Find where the given text appears and provide that cell's center as [X, Y] coordinate. 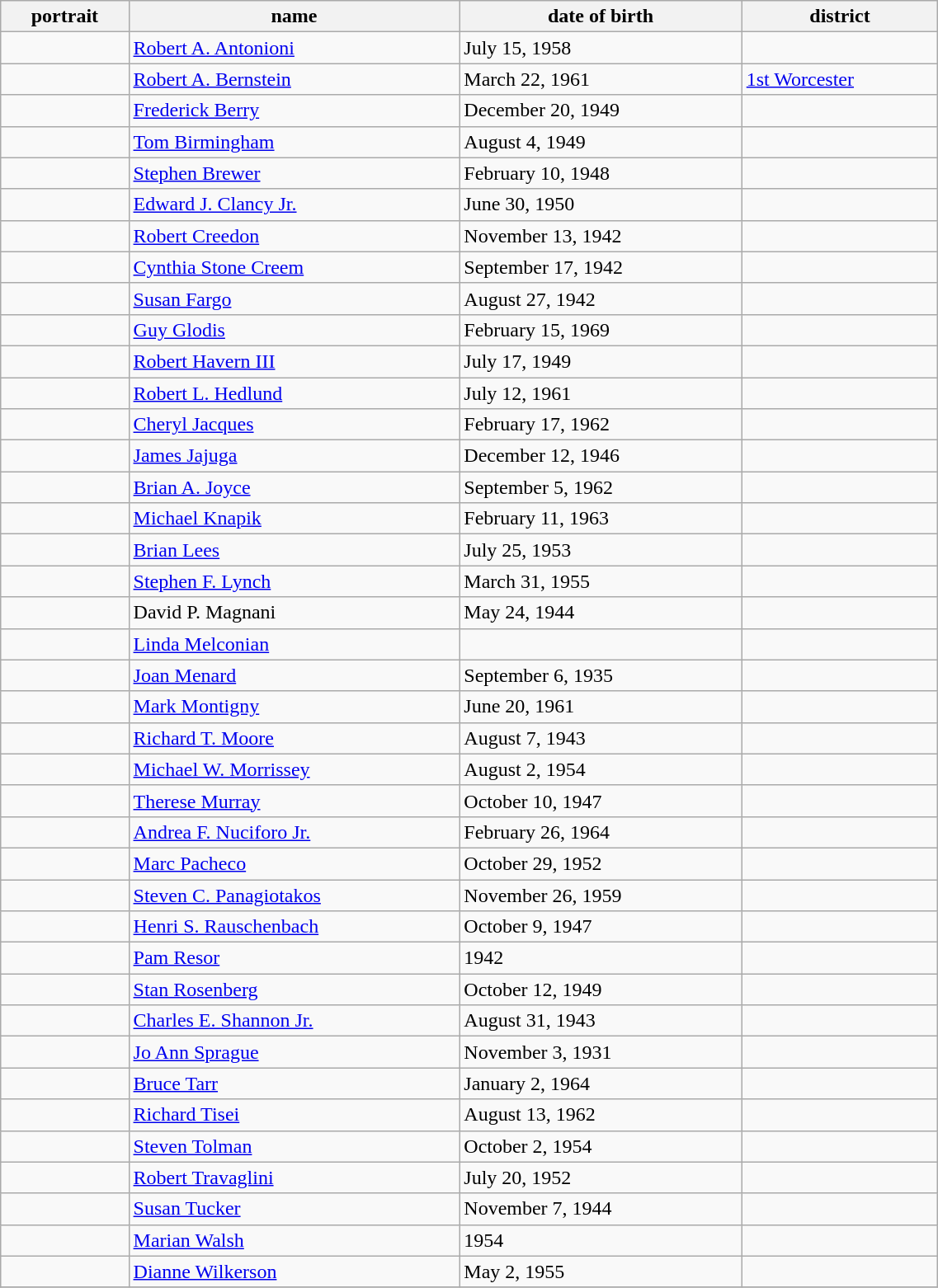
Henri S. Rauschenbach [294, 927]
Robert L. Hedlund [294, 393]
February 10, 1948 [601, 173]
August 7, 1943 [601, 738]
Richard Tisei [294, 1115]
Cheryl Jacques [294, 425]
July 17, 1949 [601, 361]
January 2, 1964 [601, 1084]
August 31, 1943 [601, 1021]
1954 [601, 1240]
Robert A. Antonioni [294, 48]
December 20, 1949 [601, 110]
June 30, 1950 [601, 204]
Stephen Brewer [294, 173]
Robert Travaglini [294, 1178]
November 13, 1942 [601, 236]
March 31, 1955 [601, 581]
February 15, 1969 [601, 330]
Charles E. Shannon Jr. [294, 1021]
David P. Magnani [294, 613]
Linda Melconian [294, 644]
Dianne Wilkerson [294, 1272]
October 12, 1949 [601, 990]
Marian Walsh [294, 1240]
Jo Ann Sprague [294, 1052]
1st Worcester [840, 79]
Steven C. Panagiotakos [294, 895]
Marc Pacheco [294, 863]
July 15, 1958 [601, 48]
August 2, 1954 [601, 769]
July 20, 1952 [601, 1178]
Therese Murray [294, 801]
Brian A. Joyce [294, 487]
October 9, 1947 [601, 927]
Stephen F. Lynch [294, 581]
Robert A. Bernstein [294, 79]
August 27, 1942 [601, 298]
June 20, 1961 [601, 707]
March 22, 1961 [601, 79]
November 3, 1931 [601, 1052]
Richard T. Moore [294, 738]
Robert Creedon [294, 236]
Pam Resor [294, 958]
October 2, 1954 [601, 1146]
Susan Fargo [294, 298]
September 6, 1935 [601, 675]
Edward J. Clancy Jr. [294, 204]
Frederick Berry [294, 110]
name [294, 16]
July 12, 1961 [601, 393]
Brian Lees [294, 550]
Michael W. Morrissey [294, 769]
Mark Montigny [294, 707]
February 17, 1962 [601, 425]
October 10, 1947 [601, 801]
Guy Glodis [294, 330]
Stan Rosenberg [294, 990]
James Jajuga [294, 456]
September 17, 1942 [601, 267]
November 26, 1959 [601, 895]
date of birth [601, 16]
September 5, 1962 [601, 487]
Michael Knapik [294, 519]
May 24, 1944 [601, 613]
portrait [64, 16]
Joan Menard [294, 675]
district [840, 16]
Robert Havern III [294, 361]
August 4, 1949 [601, 142]
Cynthia Stone Creem [294, 267]
May 2, 1955 [601, 1272]
February 26, 1964 [601, 832]
Susan Tucker [294, 1209]
December 12, 1946 [601, 456]
Bruce Tarr [294, 1084]
February 11, 1963 [601, 519]
August 13, 1962 [601, 1115]
October 29, 1952 [601, 863]
Andrea F. Nuciforo Jr. [294, 832]
Steven Tolman [294, 1146]
1942 [601, 958]
November 7, 1944 [601, 1209]
July 25, 1953 [601, 550]
Tom Birmingham [294, 142]
